Return (X, Y) of the center of cell containing provided text 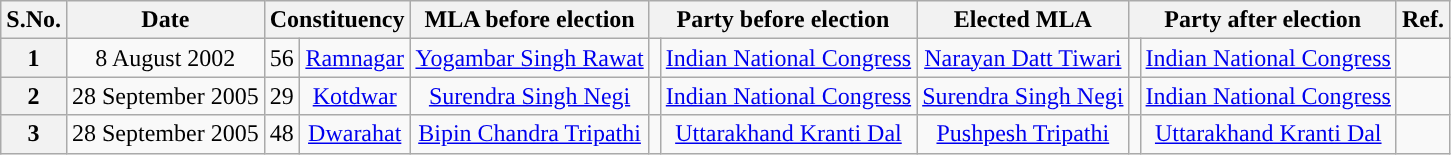
Narayan Datt Tiwari (1023, 58)
Dwarahat (354, 134)
MLA before election (530, 20)
Constituency (337, 20)
2 (34, 96)
Ramnagar (354, 58)
Pushpesh Tripathi (1023, 134)
48 (282, 134)
29 (282, 96)
Ref. (1422, 20)
Party before election (782, 20)
Date (165, 20)
S.No. (34, 20)
Kotdwar (354, 96)
Yogambar Singh Rawat (530, 58)
1 (34, 58)
Party after election (1262, 20)
Elected MLA (1023, 20)
Bipin Chandra Tripathi (530, 134)
8 August 2002 (165, 58)
56 (282, 58)
3 (34, 134)
